Return [X, Y] of the center of cell containing provided text 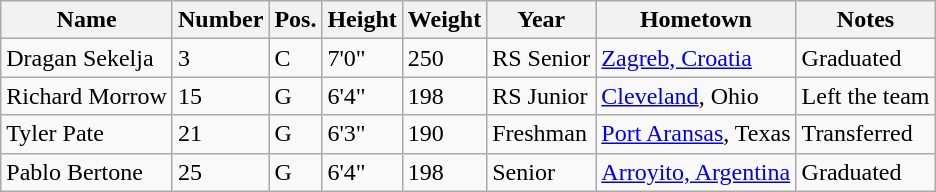
3 [220, 58]
15 [220, 96]
190 [444, 134]
Senior [542, 172]
Dragan Sekelja [87, 58]
Port Aransas, Texas [696, 134]
Tyler Pate [87, 134]
Number [220, 20]
21 [220, 134]
25 [220, 172]
Pos. [296, 20]
Hometown [696, 20]
RS Junior [542, 96]
Name [87, 20]
Height [362, 20]
Richard Morrow [87, 96]
Notes [866, 20]
Transferred [866, 134]
Zagreb, Croatia [696, 58]
Left the team [866, 96]
Pablo Bertone [87, 172]
Year [542, 20]
7'0" [362, 58]
Arroyito, Argentina [696, 172]
C [296, 58]
RS Senior [542, 58]
6'3" [362, 134]
Cleveland, Ohio [696, 96]
250 [444, 58]
Weight [444, 20]
Freshman [542, 134]
